Find where the given text appears and provide that cell's center as [x, y] coordinate. 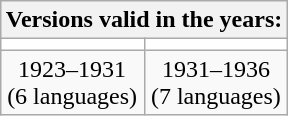
1931–1936(7 languages) [216, 82]
Versions valid in the years: [144, 20]
1923–1931(6 languages) [72, 82]
